Identify which cell holds the provided text, then report its [x, y] central coordinate. 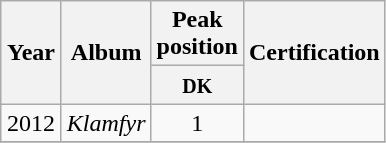
Peak position [197, 34]
1 [197, 123]
2012 [32, 123]
DK [197, 85]
Album [106, 52]
Certification [314, 52]
Year [32, 52]
Klamfyr [106, 123]
